Capture the cell that displays the provided text and extract its [x, y] central coordinate. 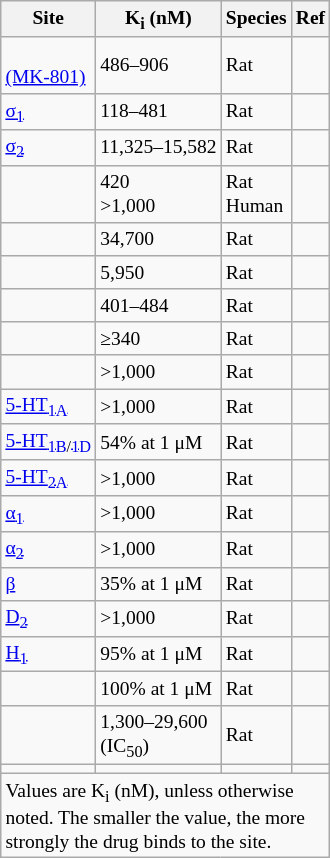
β [48, 584]
35% at 1 μM [159, 584]
RatHuman [256, 194]
5-HT1B/1D [48, 442]
5-HT2A [48, 478]
1,300–29,600(IC50) [159, 735]
(MK-801) [48, 64]
Ref [310, 19]
100% at 1 μM [159, 688]
D2 [48, 618]
486–906 [159, 64]
95% at 1 μM [159, 654]
σ2 [48, 147]
118–481 [159, 112]
Site [48, 19]
H1 [48, 654]
5-HT1A [48, 407]
≥340 [159, 338]
α2 [48, 549]
α1 [48, 514]
54% at 1 μM [159, 442]
Values are Ki (nM), unless otherwise noted. The smaller the value, the more strongly the drug binds to the site. [166, 816]
σ1 [48, 112]
5,950 [159, 272]
11,325–15,582 [159, 147]
34,700 [159, 238]
401–484 [159, 306]
420>1,000 [159, 194]
Species [256, 19]
Ki (nM) [159, 19]
